For the text-containing cell, return its midpoint in [x, y] coordinate format. 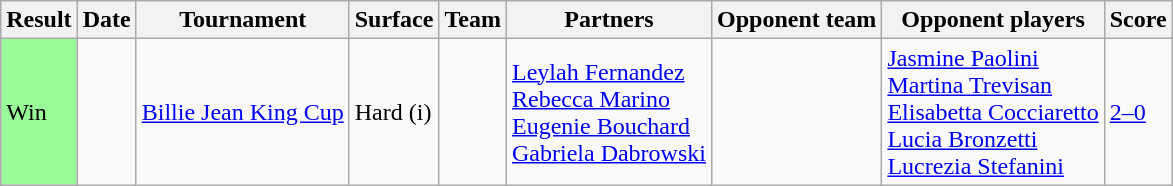
Result [39, 20]
Jasmine PaoliniMartina TrevisanElisabetta CocciarettoLucia BronzettiLucrezia Stefanini [993, 112]
Hard (i) [394, 112]
2–0 [1138, 112]
Partners [608, 20]
Score [1138, 20]
Leylah FernandezRebecca MarinoEugenie BouchardGabriela Dabrowski [608, 112]
Opponent players [993, 20]
Opponent team [796, 20]
Team [473, 20]
Billie Jean King Cup [242, 112]
Surface [394, 20]
Date [106, 20]
Tournament [242, 20]
Win [39, 112]
